Scan for the cell matching the given text and deliver its (x, y) coordinate at center. 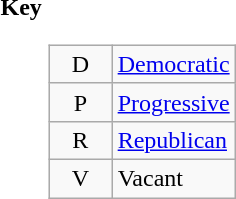
Democratic (174, 64)
P (81, 102)
Progressive (174, 102)
Republican (174, 140)
V (81, 178)
D (81, 64)
R (81, 140)
Vacant (174, 178)
